From the cell containing the given text, extract its center point as [X, Y] coordinate. 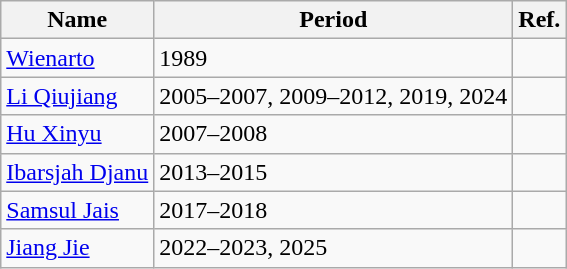
Hu Xinyu [78, 134]
Samsul Jais [78, 210]
Li Qiujiang [78, 96]
2013–2015 [334, 172]
Ibarsjah Djanu [78, 172]
Ref. [540, 20]
2017–2018 [334, 210]
2005–2007, 2009–2012, 2019, 2024 [334, 96]
2022–2023, 2025 [334, 248]
1989 [334, 58]
Wienarto [78, 58]
Period [334, 20]
Name [78, 20]
2007–2008 [334, 134]
Jiang Jie [78, 248]
